From the cell containing the given text, extract its center point as [x, y] coordinate. 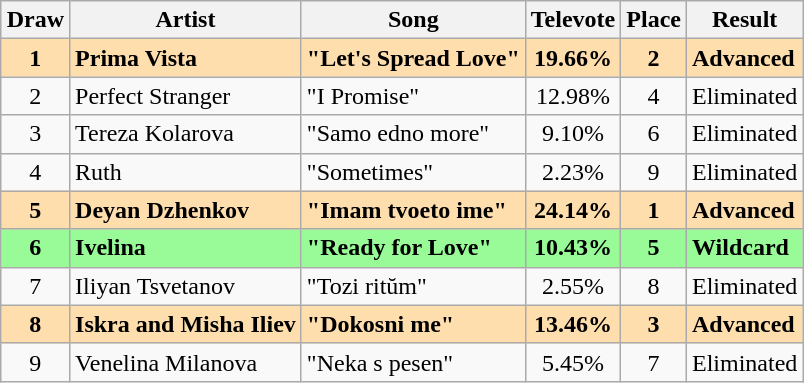
"Let's Spread Love" [413, 58]
"Dokosni me" [413, 324]
Song [413, 20]
"Sometimes" [413, 172]
19.66% [572, 58]
2.23% [572, 172]
Ivelina [186, 248]
"Tozi ritŭm" [413, 286]
"Neka s pesen" [413, 362]
24.14% [572, 210]
Artist [186, 20]
Televote [572, 20]
10.43% [572, 248]
Iliyan Tsvetanov [186, 286]
Tereza Kolarova [186, 134]
Prima Vista [186, 58]
"I Promise" [413, 96]
Perfect Stranger [186, 96]
2.55% [572, 286]
"Imam tvoeto ime" [413, 210]
"Ready for Love" [413, 248]
Wildcard [744, 248]
13.46% [572, 324]
"Samo edno more" [413, 134]
5.45% [572, 362]
Iskra and Misha Iliev [186, 324]
Venelina Milanova [186, 362]
9.10% [572, 134]
Draw [35, 20]
Ruth [186, 172]
Deyan Dzhenkov [186, 210]
Place [654, 20]
12.98% [572, 96]
Result [744, 20]
